Find where the given text appears and provide that cell's center as [X, Y] coordinate. 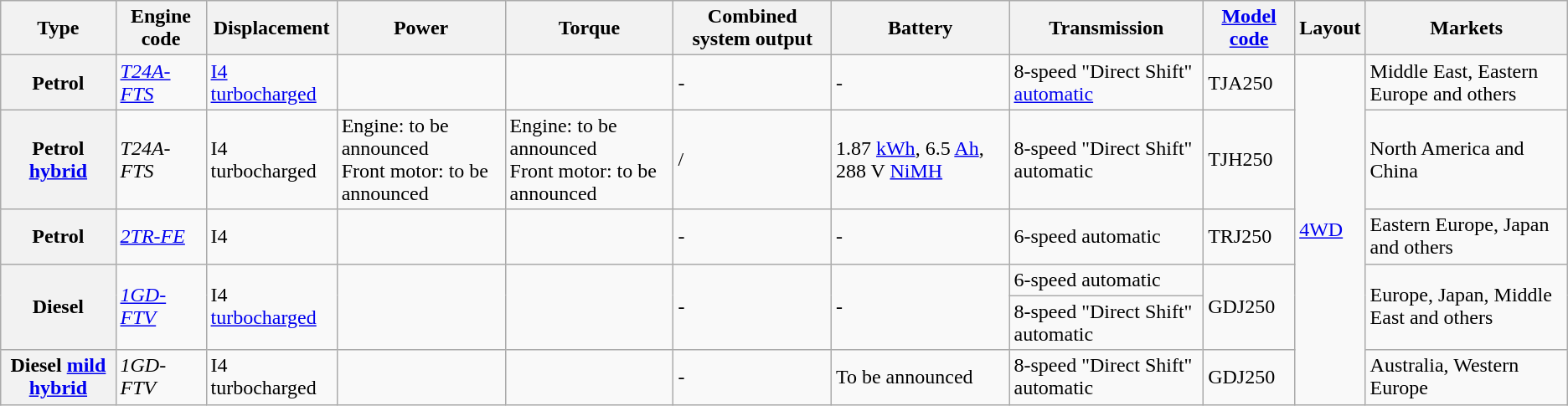
Eastern Europe, Japan and others [1466, 236]
Engine code [161, 28]
Middle East, Eastern Europe and others [1466, 82]
Battery [920, 28]
Transmission [1106, 28]
TJH250 [1250, 159]
Layout [1330, 28]
Markets [1466, 28]
Diesel [59, 306]
Combined system output [752, 28]
I4 [271, 236]
TRJ250 [1250, 236]
Displacement [271, 28]
2TR-FE [161, 236]
To be announced [920, 377]
1.87 kWh, 6.5 Ah, 288 V NiMH [920, 159]
Power [420, 28]
Torque [590, 28]
Petrol hybrid [59, 159]
North America and China [1466, 159]
4WD [1330, 229]
TJA250 [1250, 82]
Diesel mild hybrid [59, 377]
Type [59, 28]
Australia, Western Europe [1466, 377]
Model code [1250, 28]
/ [752, 159]
Europe, Japan, Middle East and others [1466, 306]
